Search for the cell housing the specified text and yield its (X, Y) center coordinate. 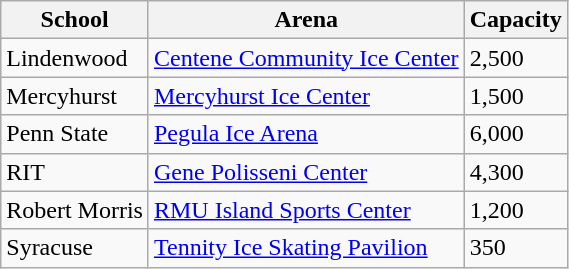
2,500 (516, 58)
Lindenwood (75, 58)
RMU Island Sports Center (306, 210)
Mercyhurst (75, 96)
Pegula Ice Arena (306, 134)
Centene Community Ice Center (306, 58)
Tennity Ice Skating Pavilion (306, 248)
School (75, 20)
4,300 (516, 172)
Robert Morris (75, 210)
Capacity (516, 20)
1,500 (516, 96)
1,200 (516, 210)
Mercyhurst Ice Center (306, 96)
Syracuse (75, 248)
6,000 (516, 134)
350 (516, 248)
Penn State (75, 134)
RIT (75, 172)
Gene Polisseni Center (306, 172)
Arena (306, 20)
